Detect which cell encompasses the target text, then output its [X, Y] center coordinate. 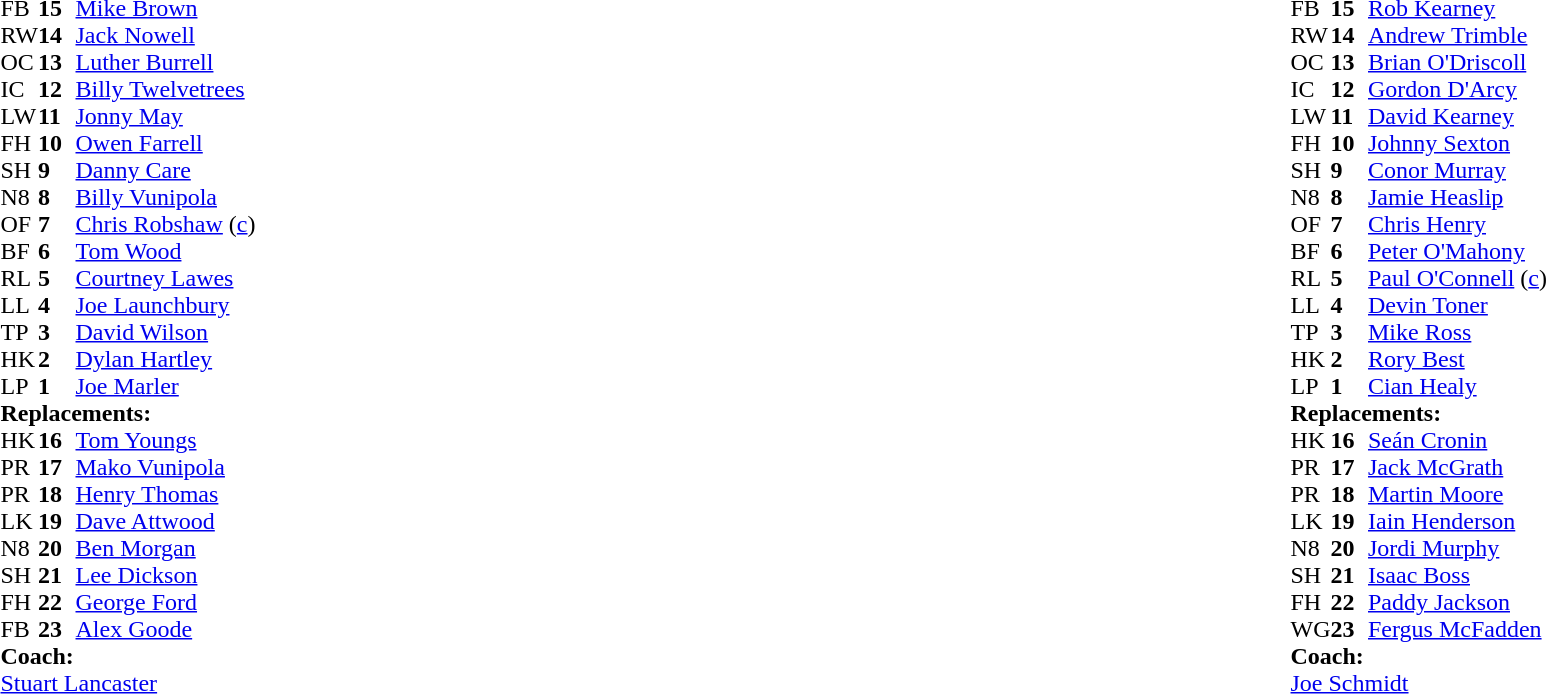
Ben Morgan [166, 548]
Replacements: [128, 414]
David Wilson [166, 332]
Chris Robshaw (c) [166, 224]
Coach: [128, 656]
Mako Vunipola [166, 468]
Dylan Hartley [166, 360]
WG [1311, 630]
Danny Care [166, 170]
George Ford [166, 602]
Joe Marler [166, 386]
Alex Goode [166, 630]
Jack Nowell [166, 36]
Billy Twelvetrees [166, 90]
Lee Dickson [166, 576]
Henry Thomas [166, 494]
FB [19, 630]
Courtney Lawes [166, 278]
Tom Wood [166, 252]
Joe Launchbury [166, 306]
Tom Youngs [166, 440]
Billy Vunipola [166, 198]
Luther Burrell [166, 62]
Dave Attwood [166, 522]
Owen Farrell [166, 144]
Jonny May [166, 116]
